Determine the (X, Y) coordinate at the center of the cell enclosing the given text.  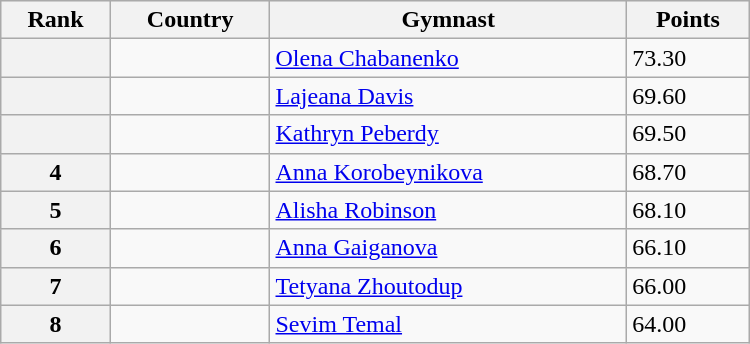
Sevim Temal (448, 324)
Anna Gaiganova (448, 248)
4 (56, 172)
Country (190, 20)
69.50 (688, 134)
Olena Chabanenko (448, 58)
5 (56, 210)
68.70 (688, 172)
69.60 (688, 96)
Points (688, 20)
6 (56, 248)
Rank (56, 20)
Gymnast (448, 20)
64.00 (688, 324)
8 (56, 324)
7 (56, 286)
66.10 (688, 248)
Alisha Robinson (448, 210)
Anna Korobeynikova (448, 172)
68.10 (688, 210)
73.30 (688, 58)
Lajeana Davis (448, 96)
Kathryn Peberdy (448, 134)
66.00 (688, 286)
Tetyana Zhoutodup (448, 286)
